Return [X, Y] of the center of cell containing provided text 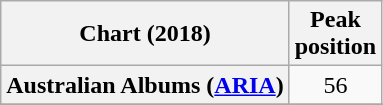
Chart (2018) [145, 34]
Peakposition [335, 34]
56 [335, 85]
Australian Albums (ARIA) [145, 85]
